Output the [x, y] coordinate of the center of the cell containing the given text.  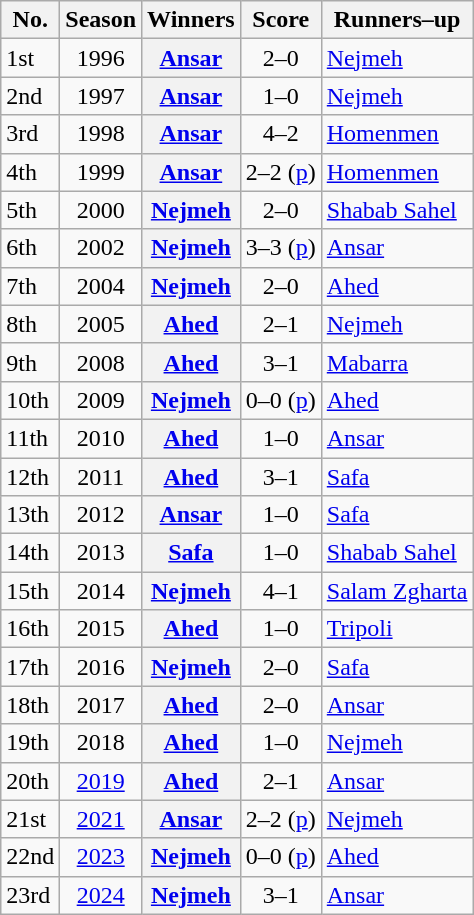
3rd [30, 134]
Salam Zgharta [397, 591]
2008 [101, 362]
3–3 (p) [280, 248]
12th [30, 477]
4th [30, 172]
1996 [101, 58]
Tripoli [397, 629]
18th [30, 705]
2013 [101, 553]
2019 [101, 781]
2023 [101, 857]
5th [30, 210]
Season [101, 20]
2000 [101, 210]
9th [30, 362]
2010 [101, 438]
15th [30, 591]
Mabarra [397, 362]
2024 [101, 895]
21st [30, 819]
2004 [101, 286]
2005 [101, 324]
1998 [101, 134]
11th [30, 438]
No. [30, 20]
7th [30, 286]
20th [30, 781]
17th [30, 667]
8th [30, 324]
1997 [101, 96]
2017 [101, 705]
1st [30, 58]
6th [30, 248]
Winners [192, 20]
2015 [101, 629]
23rd [30, 895]
2002 [101, 248]
2021 [101, 819]
2018 [101, 743]
Runners–up [397, 20]
2nd [30, 96]
2016 [101, 667]
2009 [101, 400]
2012 [101, 515]
14th [30, 553]
13th [30, 515]
2011 [101, 477]
Score [280, 20]
16th [30, 629]
19th [30, 743]
4–1 [280, 591]
10th [30, 400]
1999 [101, 172]
4–2 [280, 134]
22nd [30, 857]
2014 [101, 591]
